Determine the (x, y) coordinate at the center of the cell enclosing the given text.  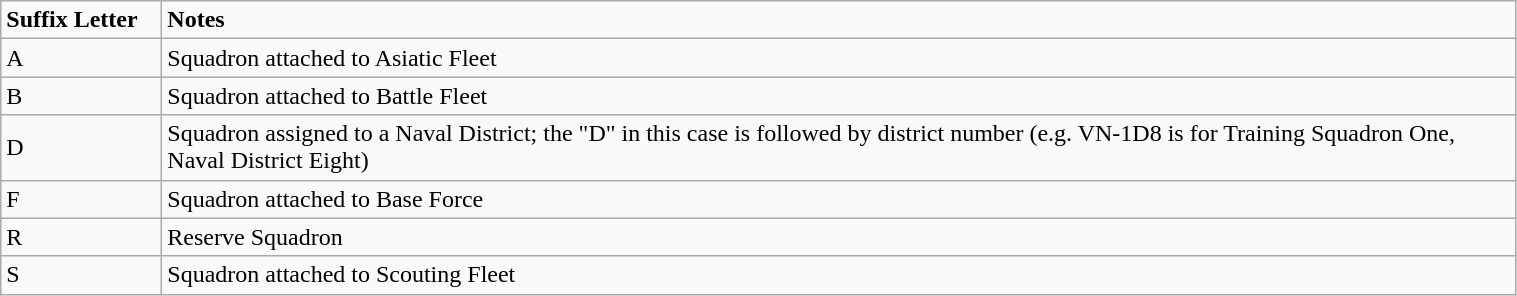
F (82, 199)
A (82, 58)
Squadron attached to Asiatic Fleet (839, 58)
B (82, 96)
Reserve Squadron (839, 237)
S (82, 275)
Squadron attached to Base Force (839, 199)
D (82, 148)
R (82, 237)
Notes (839, 20)
Squadron attached to Battle Fleet (839, 96)
Squadron attached to Scouting Fleet (839, 275)
Suffix Letter (82, 20)
